Pinpoint the cell where the given text exists, returning its [x, y] midpoint coordinate. 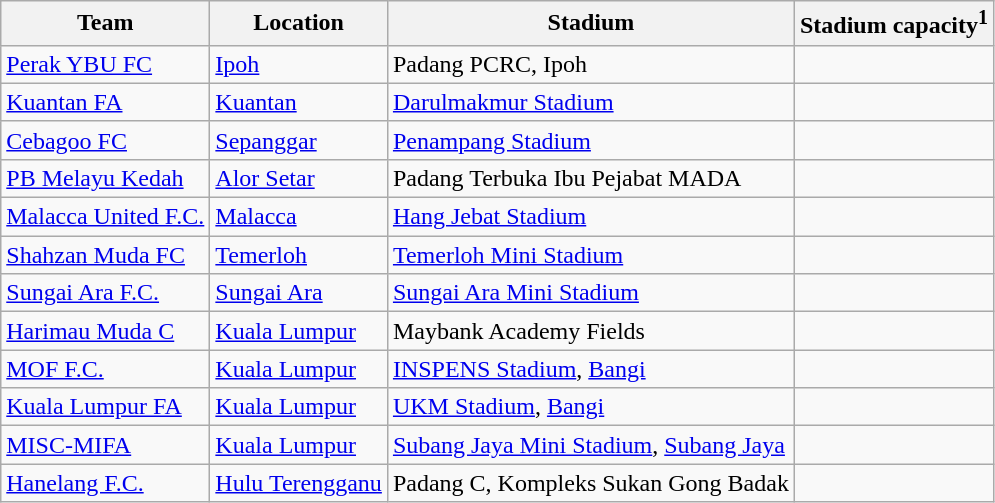
Sepanggar [299, 140]
Temerloh Mini Stadium [590, 255]
Penampang Stadium [590, 140]
Hang Jebat Stadium [590, 217]
Malacca [299, 217]
Hulu Terengganu [299, 483]
MISC-MIFA [106, 445]
Padang PCRC, Ipoh [590, 64]
Ipoh [299, 64]
PB Melayu Kedah [106, 178]
Kuantan [299, 102]
Padang Terbuka Ibu Pejabat MADA [590, 178]
Cebagoo FC [106, 140]
Team [106, 24]
Sungai Ara F.C. [106, 293]
Stadium capacity1 [894, 24]
Kuantan FA [106, 102]
Temerloh [299, 255]
MOF F.C. [106, 369]
Subang Jaya Mini Stadium, Subang Jaya [590, 445]
UKM Stadium, Bangi [590, 407]
Alor Setar [299, 178]
Maybank Academy Fields [590, 331]
Stadium [590, 24]
Padang C, Kompleks Sukan Gong Badak [590, 483]
Perak YBU FC [106, 64]
Sungai Ara Mini Stadium [590, 293]
Hanelang F.C. [106, 483]
INSPENS Stadium, Bangi [590, 369]
Malacca United F.C. [106, 217]
Location [299, 24]
Harimau Muda C [106, 331]
Darulmakmur Stadium [590, 102]
Kuala Lumpur FA [106, 407]
Shahzan Muda FC [106, 255]
Sungai Ara [299, 293]
